Return [x, y] of the center of cell containing provided text 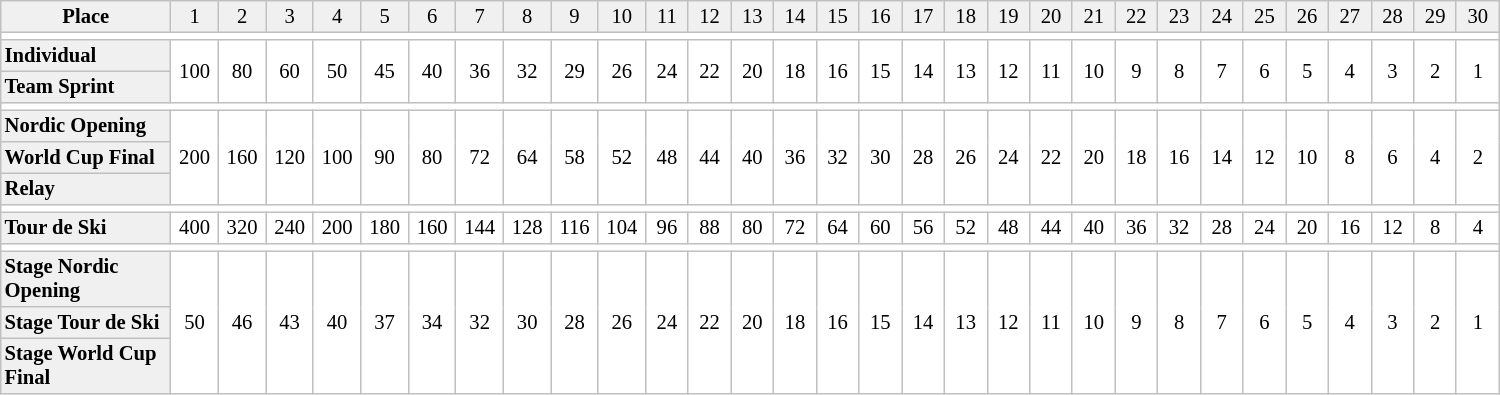
25 [1264, 16]
116 [574, 228]
34 [432, 322]
23 [1180, 16]
Place [86, 16]
Stage Nordic Opening [86, 279]
46 [242, 322]
Tour de Ski [86, 228]
128 [527, 228]
96 [668, 228]
Nordic Opening [86, 126]
58 [574, 157]
240 [290, 228]
Relay [86, 189]
144 [480, 228]
Team Sprint [86, 87]
120 [290, 157]
World Cup Final [86, 158]
56 [924, 228]
43 [290, 322]
21 [1094, 16]
Individual [86, 56]
Stage Tour de Ski [86, 322]
88 [710, 228]
400 [195, 228]
17 [924, 16]
104 [622, 228]
45 [385, 72]
37 [385, 322]
19 [1008, 16]
90 [385, 157]
320 [242, 228]
Stage World Cup Final [86, 366]
180 [385, 228]
27 [1350, 16]
